Pinpoint the cell where the given text exists, returning its (X, Y) midpoint coordinate. 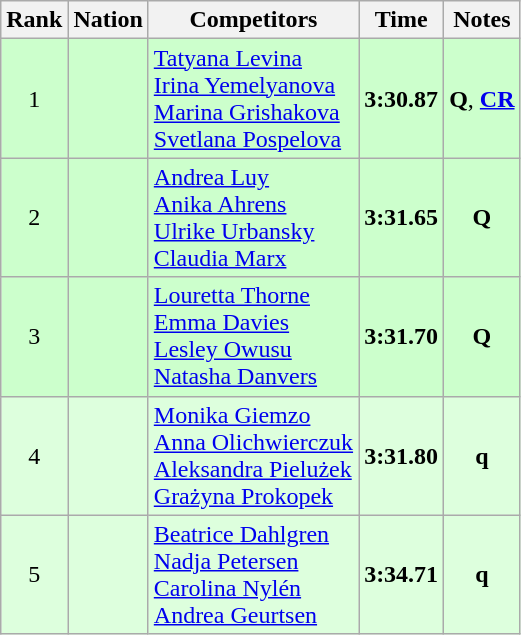
Q, CR (482, 98)
Monika GiemzoAnna OlichwierczukAleksandra PielużekGrażyna Prokopek (253, 456)
Notes (482, 20)
Time (402, 20)
Tatyana LevinaIrina YemelyanovaMarina GrishakovaSvetlana Pospelova (253, 98)
4 (34, 456)
Andrea LuyAnika AhrensUlrike UrbanskyClaudia Marx (253, 218)
3 (34, 336)
2 (34, 218)
Competitors (253, 20)
Beatrice DahlgrenNadja PetersenCarolina NylénAndrea Geurtsen (253, 574)
3:31.80 (402, 456)
3:34.71 (402, 574)
Rank (34, 20)
Nation (108, 20)
Louretta ThorneEmma DaviesLesley OwusuNatasha Danvers (253, 336)
5 (34, 574)
3:31.65 (402, 218)
3:30.87 (402, 98)
1 (34, 98)
3:31.70 (402, 336)
